For the text-containing cell, return its midpoint in (X, Y) coordinate format. 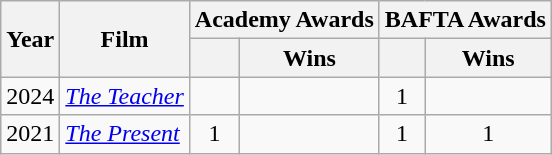
Year (30, 39)
The Teacher (125, 96)
Academy Awards (284, 20)
Film (125, 39)
The Present (125, 134)
2021 (30, 134)
BAFTA Awards (465, 20)
2024 (30, 96)
